Capture the cell that displays the provided text and extract its (x, y) central coordinate. 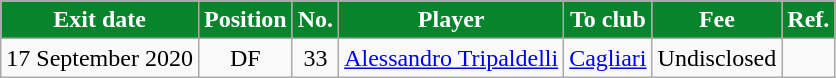
Position (245, 20)
Exit date (100, 20)
Fee (717, 20)
Undisclosed (717, 58)
No. (315, 20)
17 September 2020 (100, 58)
33 (315, 58)
Player (452, 20)
DF (245, 58)
To club (608, 20)
Alessandro Tripaldelli (452, 58)
Cagliari (608, 58)
Ref. (808, 20)
